Identify which cell holds the provided text, then report its [x, y] central coordinate. 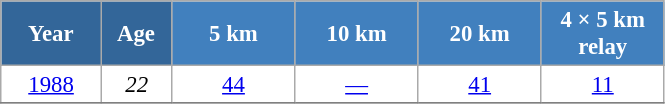
4 × 5 km relay [602, 34]
22 [136, 85]
10 km [356, 34]
11 [602, 85]
1988 [52, 85]
Age [136, 34]
5 km [234, 34]
Year [52, 34]
41 [480, 85]
44 [234, 85]
20 km [480, 34]
— [356, 85]
